Identify which cell holds the provided text, then report its (X, Y) central coordinate. 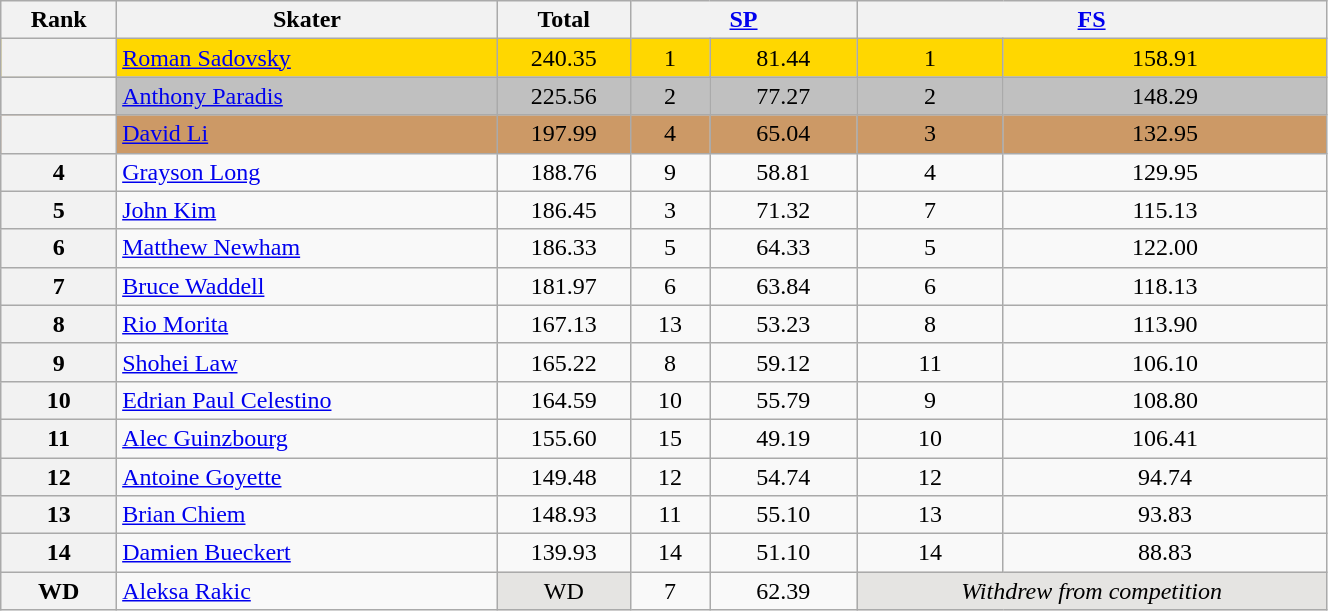
148.93 (564, 515)
Anthony Paradis (308, 96)
155.60 (564, 438)
94.74 (1164, 477)
Damien Bueckert (308, 553)
Roman Sadovsky (308, 58)
164.59 (564, 400)
53.23 (784, 324)
71.32 (784, 210)
Aleksa Rakic (308, 591)
55.79 (784, 400)
118.13 (1164, 286)
54.74 (784, 477)
Bruce Waddell (308, 286)
197.99 (564, 134)
240.35 (564, 58)
David Li (308, 134)
106.10 (1164, 362)
49.19 (784, 438)
148.29 (1164, 96)
149.48 (564, 477)
65.04 (784, 134)
Matthew Newham (308, 248)
181.97 (564, 286)
113.90 (1164, 324)
58.81 (784, 172)
93.83 (1164, 515)
55.10 (784, 515)
Withdrew from competition (1092, 591)
64.33 (784, 248)
62.39 (784, 591)
51.10 (784, 553)
Total (564, 20)
59.12 (784, 362)
15 (670, 438)
FS (1092, 20)
225.56 (564, 96)
77.27 (784, 96)
186.45 (564, 210)
Shohei Law (308, 362)
186.33 (564, 248)
Brian Chiem (308, 515)
167.13 (564, 324)
129.95 (1164, 172)
188.76 (564, 172)
Rank (59, 20)
Grayson Long (308, 172)
SP (743, 20)
63.84 (784, 286)
158.91 (1164, 58)
Rio Morita (308, 324)
115.13 (1164, 210)
81.44 (784, 58)
Skater (308, 20)
108.80 (1164, 400)
Edrian Paul Celestino (308, 400)
139.93 (564, 553)
John Kim (308, 210)
122.00 (1164, 248)
106.41 (1164, 438)
Antoine Goyette (308, 477)
165.22 (564, 362)
132.95 (1164, 134)
Alec Guinzbourg (308, 438)
88.83 (1164, 553)
